Identify which cell holds the provided text, then report its [X, Y] central coordinate. 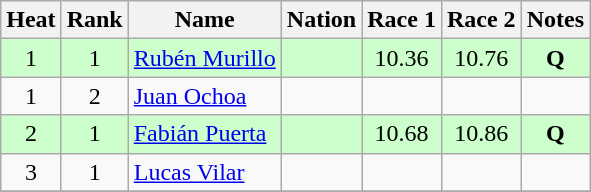
Rank [94, 20]
10.36 [402, 58]
10.86 [481, 134]
Lucas Vilar [204, 172]
Juan Ochoa [204, 96]
Nation [321, 20]
Race 2 [481, 20]
3 [31, 172]
Name [204, 20]
10.76 [481, 58]
Fabián Puerta [204, 134]
Notes [555, 20]
10.68 [402, 134]
Rubén Murillo [204, 58]
Heat [31, 20]
Race 1 [402, 20]
